Capture the cell that displays the provided text and extract its (x, y) central coordinate. 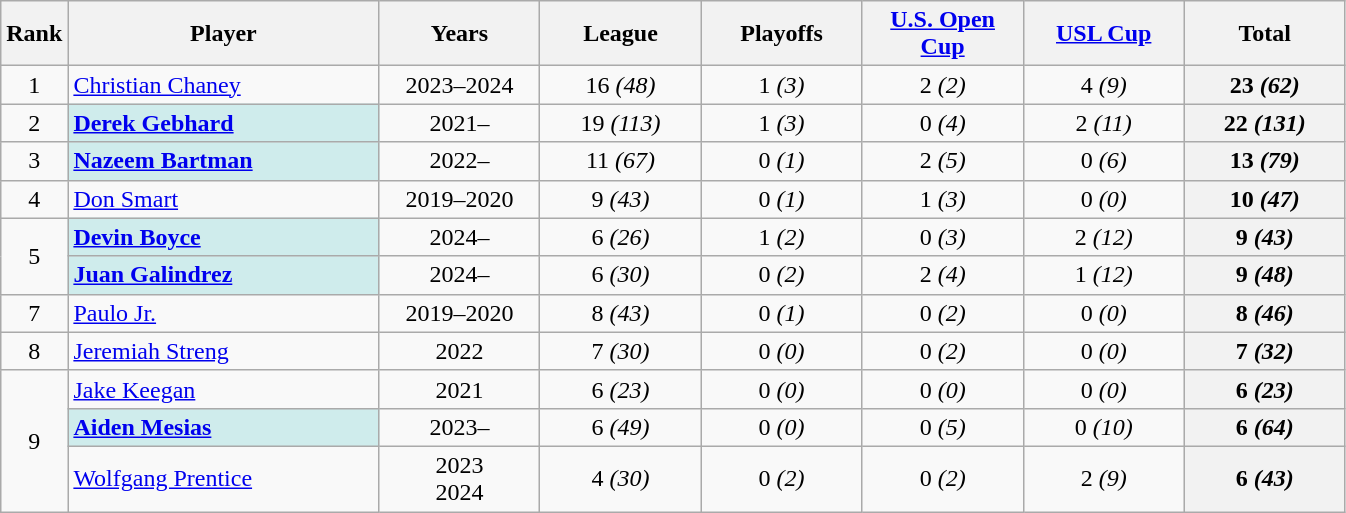
Nazeem Bartman (224, 161)
4 (9) (1104, 85)
9 (48) (1264, 275)
4 (34, 199)
1 (2) (782, 237)
2021– (460, 123)
2 (2) (942, 85)
2022 (460, 351)
23 (62) (1264, 85)
20232024 (460, 478)
19 (113) (620, 123)
2 (11) (1104, 123)
Jeremiah Streng (224, 351)
13 (79) (1264, 161)
0 (5) (942, 427)
8 (46) (1264, 313)
22 (131) (1264, 123)
Don Smart (224, 199)
Derek Gebhard (224, 123)
2 (4) (942, 275)
League (620, 34)
U.S. Open Cup (942, 34)
Paulo Jr. (224, 313)
Wolfgang Prentice (224, 478)
Rank (34, 34)
Total (1264, 34)
6 (49) (620, 427)
8 (43) (620, 313)
2 (9) (1104, 478)
0 (6) (1104, 161)
7 (32) (1264, 351)
Player (224, 34)
6 (30) (620, 275)
2022– (460, 161)
8 (34, 351)
1 (12) (1104, 275)
Juan Galindrez (224, 275)
2023– (460, 427)
7 (34, 313)
2021 (460, 389)
0 (10) (1104, 427)
16 (48) (620, 85)
7 (30) (620, 351)
6 (26) (620, 237)
6 (43) (1264, 478)
9 (34, 440)
USL Cup (1104, 34)
Jake Keegan (224, 389)
1 (34, 85)
Devin Boyce (224, 237)
11 (67) (620, 161)
2023–2024 (460, 85)
3 (34, 161)
Playoffs (782, 34)
0 (3) (942, 237)
10 (47) (1264, 199)
4 (30) (620, 478)
5 (34, 256)
2 (34, 123)
Aiden Mesias (224, 427)
2 (12) (1104, 237)
0 (4) (942, 123)
Years (460, 34)
2 (5) (942, 161)
Christian Chaney (224, 85)
6 (64) (1264, 427)
